Extract the [x, y] coordinate from the center of the cell holding the provided text.  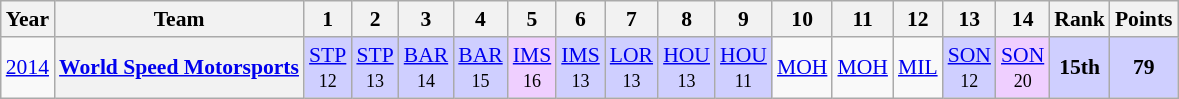
3 [426, 19]
6 [580, 19]
4 [480, 19]
IMS16 [532, 68]
World Speed Motorsports [179, 68]
7 [632, 19]
14 [1022, 19]
SON12 [970, 68]
13 [970, 19]
Year [28, 19]
1 [328, 19]
HOU11 [744, 68]
BAR15 [480, 68]
Team [179, 19]
9 [744, 19]
11 [862, 19]
8 [686, 19]
2 [374, 19]
MIL [918, 68]
STP12 [328, 68]
BAR14 [426, 68]
Points [1144, 19]
HOU13 [686, 68]
12 [918, 19]
LOR13 [632, 68]
79 [1144, 68]
SON20 [1022, 68]
15th [1080, 68]
Rank [1080, 19]
5 [532, 19]
STP13 [374, 68]
2014 [28, 68]
IMS13 [580, 68]
10 [802, 19]
